From the cell containing the given text, extract its center point as (X, Y) coordinate. 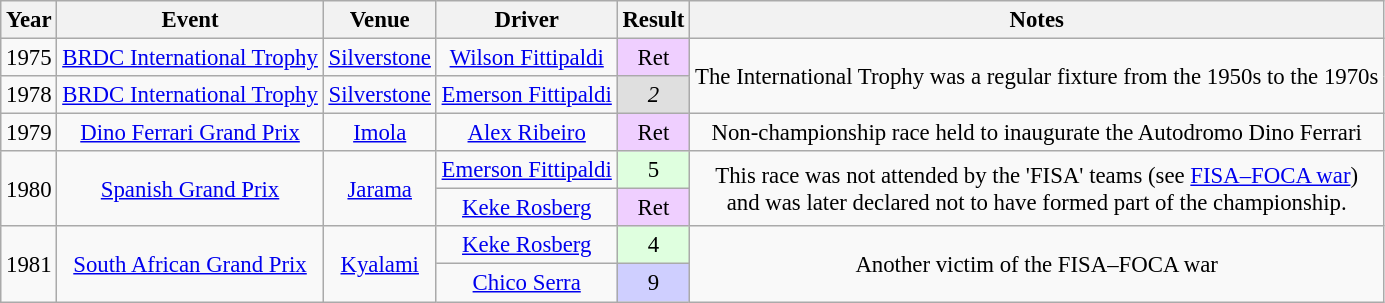
Notes (1037, 20)
South African Grand Prix (190, 264)
Chico Serra (526, 283)
Non-championship race held to inaugurate the Autodromo Dino Ferrari (1037, 133)
Spanish Grand Prix (190, 188)
1975 (29, 58)
Event (190, 20)
4 (654, 245)
2 (654, 95)
1981 (29, 264)
Imola (380, 133)
This race was not attended by the 'FISA' teams (see FISA–FOCA war)and was later declared not to have formed part of the championship. (1037, 188)
1980 (29, 188)
Wilson Fittipaldi (526, 58)
5 (654, 170)
Venue (380, 20)
The International Trophy was a regular fixture from the 1950s to the 1970s (1037, 76)
Dino Ferrari Grand Prix (190, 133)
Jarama (380, 188)
Alex Ribeiro (526, 133)
1978 (29, 95)
Kyalami (380, 264)
9 (654, 283)
Year (29, 20)
Driver (526, 20)
Result (654, 20)
Another victim of the FISA–FOCA war (1037, 264)
1979 (29, 133)
